Extract the [X, Y] coordinate from the center of the cell holding the provided text.  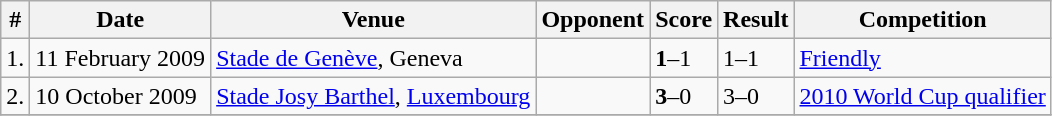
Friendly [922, 58]
Venue [374, 20]
Score [684, 20]
Opponent [593, 20]
2. [16, 96]
Stade de Genève, Geneva [374, 58]
Result [756, 20]
Date [120, 20]
1. [16, 58]
10 October 2009 [120, 96]
2010 World Cup qualifier [922, 96]
Competition [922, 20]
# [16, 20]
11 February 2009 [120, 58]
Stade Josy Barthel, Luxembourg [374, 96]
